Scan for the cell matching the given text and deliver its [x, y] coordinate at center. 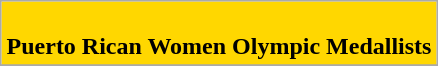
Puerto Rican Women Olympic Medallists [219, 34]
